Extract the [x, y] coordinate from the center of the cell holding the provided text.  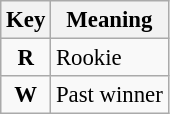
Past winner [110, 95]
Rookie [110, 58]
Meaning [110, 20]
W [26, 95]
Key [26, 20]
R [26, 58]
